Scan for the cell matching the given text and deliver its [x, y] coordinate at center. 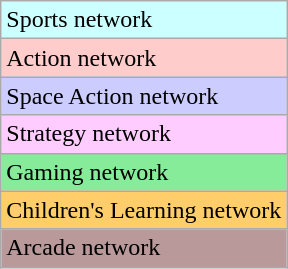
Gaming network [144, 172]
Sports network [144, 20]
Strategy network [144, 134]
Action network [144, 58]
Space Action network [144, 96]
Children's Learning network [144, 210]
Arcade network [144, 248]
